Capture the cell that displays the provided text and extract its [X, Y] central coordinate. 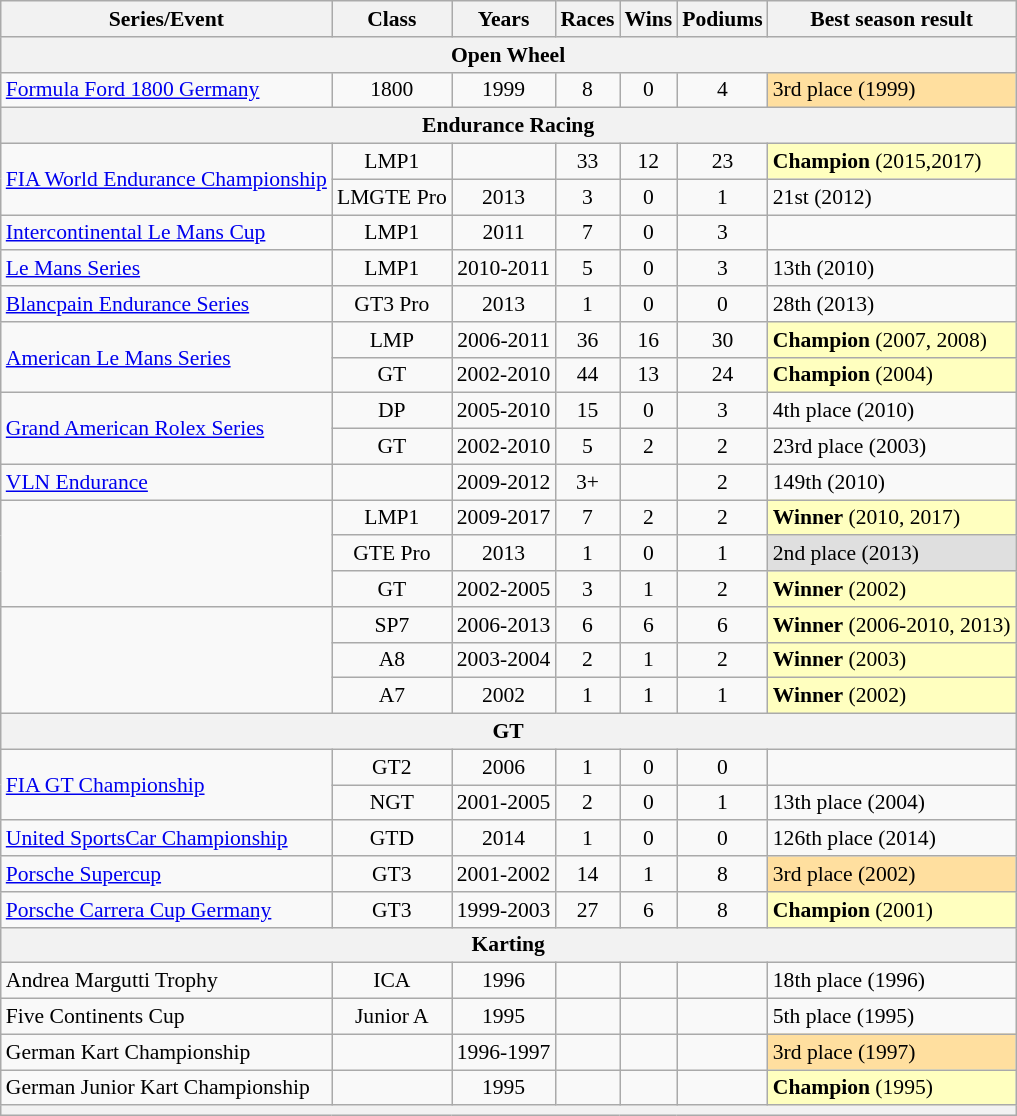
3+ [587, 482]
GT3 Pro [392, 304]
13th (2010) [892, 269]
Champion (2001) [892, 910]
Grand American Rolex Series [166, 428]
2009-2017 [504, 518]
2009-2012 [504, 482]
Series/Event [166, 19]
24 [722, 375]
Years [504, 19]
Blancpain Endurance Series [166, 304]
Champion (2007, 2008) [892, 340]
4th place (2010) [892, 411]
2006-2013 [504, 625]
15 [587, 411]
28th (2013) [892, 304]
Porsche Carrera Cup Germany [166, 910]
Champion (2015,2017) [892, 162]
2011 [504, 233]
LMGTE Pro [392, 197]
Winner (2006-2010, 2013) [892, 625]
3rd place (1997) [892, 1052]
5th place (1995) [892, 1017]
2nd place (2013) [892, 554]
1996-1997 [504, 1052]
Andrea Margutti Trophy [166, 981]
2014 [504, 839]
23rd place (2003) [892, 447]
1800 [392, 90]
1999-2003 [504, 910]
Winner (2003) [892, 660]
2005-2010 [504, 411]
Endurance Racing [508, 126]
Winner (2010, 2017) [892, 518]
Best season result [892, 19]
Karting [508, 945]
Wins [649, 19]
Le Mans Series [166, 269]
American Le Mans Series [166, 358]
2002-2005 [504, 589]
Formula Ford 1800 Germany [166, 90]
German Kart Championship [166, 1052]
A8 [392, 660]
4 [722, 90]
FIA World Endurance Championship [166, 180]
Five Continents Cup [166, 1017]
Open Wheel [508, 55]
2002 [504, 696]
GT2 [392, 767]
2003-2004 [504, 660]
Class [392, 19]
United SportsCar Championship [166, 839]
149th (2010) [892, 482]
44 [587, 375]
1996 [504, 981]
3rd place (1999) [892, 90]
18th place (1996) [892, 981]
2006 [504, 767]
12 [649, 162]
33 [587, 162]
2010-2011 [504, 269]
2001-2005 [504, 803]
13 [649, 375]
Porsche Supercup [166, 874]
VLN Endurance [166, 482]
GTD [392, 839]
German Junior Kart Championship [166, 1088]
GTE Pro [392, 554]
DP [392, 411]
2001-2002 [504, 874]
FIA GT Championship [166, 784]
SP7 [392, 625]
23 [722, 162]
126th place (2014) [892, 839]
27 [587, 910]
Champion (1995) [892, 1088]
14 [587, 874]
Junior A [392, 1017]
Podiums [722, 19]
21st (2012) [892, 197]
3rd place (2002) [892, 874]
2006-2011 [504, 340]
ICA [392, 981]
16 [649, 340]
1999 [504, 90]
LMP [392, 340]
Intercontinental Le Mans Cup [166, 233]
36 [587, 340]
A7 [392, 696]
Races [587, 19]
Champion (2004) [892, 375]
30 [722, 340]
NGT [392, 803]
13th place (2004) [892, 803]
